Determine the (x, y) coordinate at the center of the cell enclosing the given text.  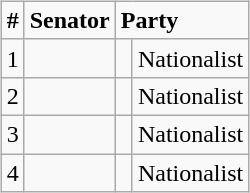
Party (182, 20)
3 (12, 134)
4 (12, 173)
# (12, 20)
2 (12, 96)
Senator (70, 20)
1 (12, 58)
